Capture the cell that displays the provided text and extract its [x, y] central coordinate. 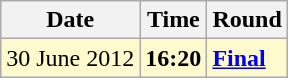
Final [247, 58]
Date [70, 20]
30 June 2012 [70, 58]
16:20 [174, 58]
Round [247, 20]
Time [174, 20]
